Scan for the cell matching the given text and deliver its [X, Y] coordinate at center. 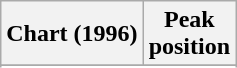
Chart (1996) [72, 34]
Peakposition [189, 34]
